Identify which cell holds the provided text, then report its [X, Y] central coordinate. 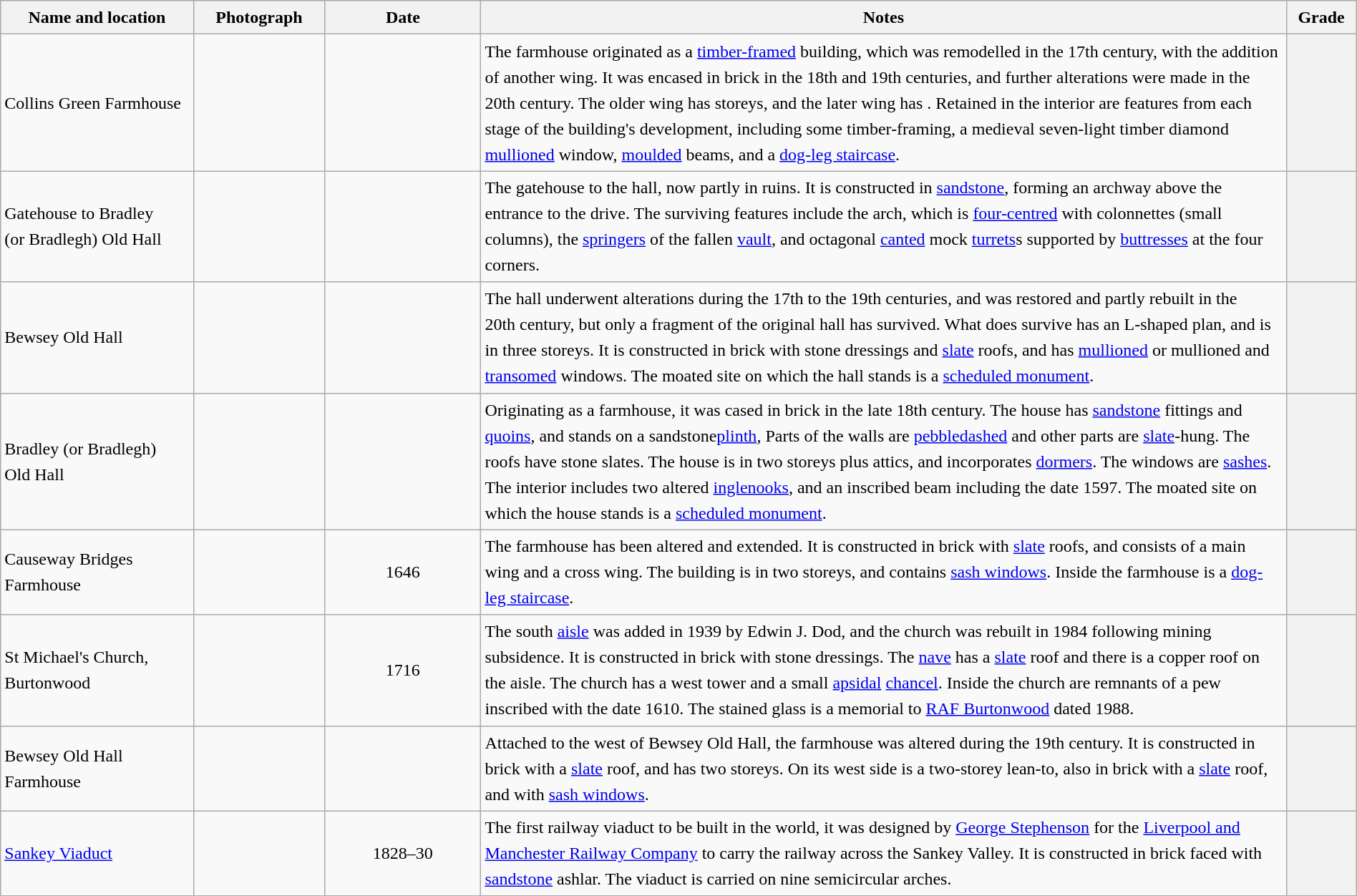
St Michael's Church, Burtonwood [97, 670]
Bewsey Old Hall Farmhouse [97, 769]
Gatehouse to Bradley(or Bradlegh) Old Hall [97, 226]
1646 [403, 573]
Collins Green Farmhouse [97, 103]
Bradley (or Bradlegh)Old Hall [97, 461]
Bewsey Old Hall [97, 338]
1828–30 [403, 853]
Notes [883, 17]
Photograph [259, 17]
Sankey Viaduct [97, 853]
1716 [403, 670]
Date [403, 17]
Name and location [97, 17]
Grade [1321, 17]
Causeway Bridges Farmhouse [97, 573]
